Return the [X, Y] coordinate for the center point of the cell that contains the specified text.  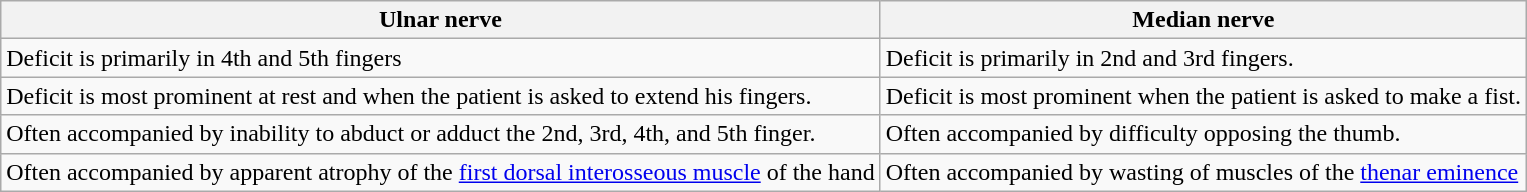
Deficit is most prominent at rest and when the patient is asked to extend his fingers. [440, 96]
Often accompanied by apparent atrophy of the first dorsal interosseous muscle of the hand [440, 172]
Deficit is most prominent when the patient is asked to make a fist. [1203, 96]
Deficit is primarily in 2nd and 3rd fingers. [1203, 58]
Median nerve [1203, 20]
Often accompanied by wasting of muscles of the thenar eminence [1203, 172]
Deficit is primarily in 4th and 5th fingers [440, 58]
Often accompanied by difficulty opposing the thumb. [1203, 134]
Often accompanied by inability to abduct or adduct the 2nd, 3rd, 4th, and 5th finger. [440, 134]
Ulnar nerve [440, 20]
